Locate the cell with the specified text and output its [x, y] center coordinate. 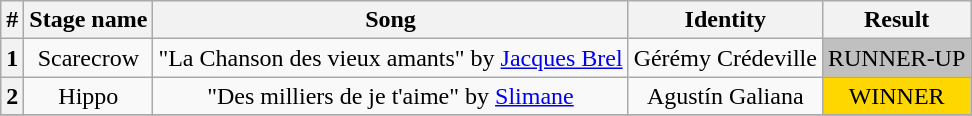
WINNER [896, 96]
"La Chanson des vieux amants" by Jacques Brel [390, 58]
Agustín Galiana [725, 96]
Result [896, 20]
1 [12, 58]
Stage name [88, 20]
2 [12, 96]
Hippo [88, 96]
# [12, 20]
Song [390, 20]
RUNNER-UP [896, 58]
Scarecrow [88, 58]
Gérémy Crédeville [725, 58]
"Des milliers de je t'aime" by Slimane [390, 96]
Identity [725, 20]
